Provide the [x, y] coordinate of the cell's center where the given text is located.  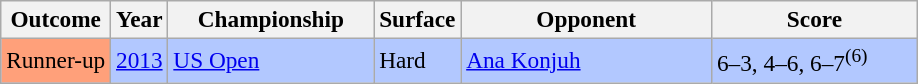
Surface [418, 19]
Opponent [586, 19]
Championship [271, 19]
Score [815, 19]
Ana Konjuh [586, 60]
Outcome [56, 19]
Runner-up [56, 60]
Hard [418, 60]
2013 [140, 60]
Year [140, 19]
6–3, 4–6, 6–7(6) [815, 60]
US Open [271, 60]
